From the cell containing the given text, extract its center point as (x, y) coordinate. 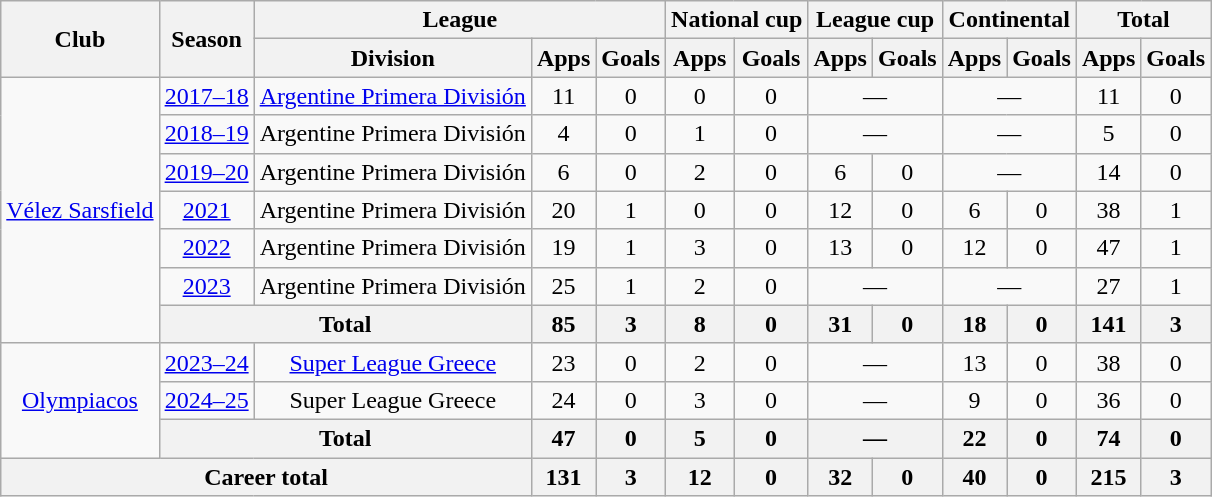
Season (206, 39)
23 (563, 362)
14 (1108, 172)
27 (1108, 286)
36 (1108, 400)
Continental (1009, 20)
League (460, 20)
9 (974, 400)
2017–18 (206, 96)
32 (840, 477)
131 (563, 477)
74 (1108, 438)
8 (700, 324)
2019–20 (206, 172)
215 (1108, 477)
2023 (206, 286)
31 (840, 324)
4 (563, 134)
22 (974, 438)
2024–25 (206, 400)
2022 (206, 248)
20 (563, 210)
League cup (875, 20)
Olympiacos (80, 400)
2023–24 (206, 362)
19 (563, 248)
40 (974, 477)
Vélez Sarsfield (80, 210)
25 (563, 286)
2021 (206, 210)
Division (392, 58)
141 (1108, 324)
24 (563, 400)
18 (974, 324)
85 (563, 324)
National cup (737, 20)
Club (80, 39)
2018–19 (206, 134)
Career total (266, 477)
